Find where the given text appears and provide that cell's center as [x, y] coordinate. 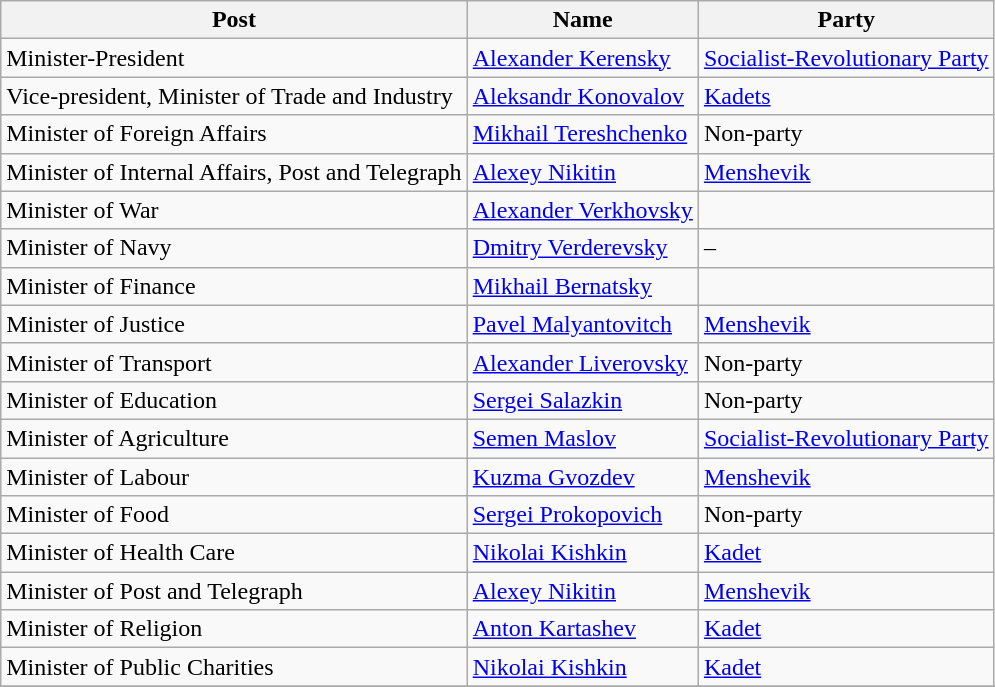
Minister of War [234, 210]
Kuzma Gvozdev [582, 477]
Minister of Education [234, 400]
Minister of Post and Telegraph [234, 591]
Vice-president, Minister of Trade and Industry [234, 96]
Minister of Labour [234, 477]
Minister-President [234, 58]
Minister of Foreign Affairs [234, 134]
Mikhail Bernatsky [582, 286]
Minister of Finance [234, 286]
Minister of Internal Affairs, Post and Telegraph [234, 172]
Alexander Kerensky [582, 58]
Aleksandr Konovalov [582, 96]
Minister of Religion [234, 629]
Minister of Agriculture [234, 438]
Pavel Malyantovitch [582, 324]
Minister of Transport [234, 362]
Sergei Prokopovich [582, 515]
Mikhail Tereshchenko [582, 134]
Alexander Liverovsky [582, 362]
Name [582, 20]
Dmitry Verderevsky [582, 248]
Minister of Food [234, 515]
Minister of Navy [234, 248]
Minister of Public Charities [234, 667]
Semen Maslov [582, 438]
Sergei Salazkin [582, 400]
Alexander Verkhovsky [582, 210]
Anton Kartashev [582, 629]
Minister of Health Care [234, 553]
– [846, 248]
Party [846, 20]
Post [234, 20]
Kadets [846, 96]
Minister of Justice [234, 324]
